Detect which cell encompasses the target text, then output its [X, Y] center coordinate. 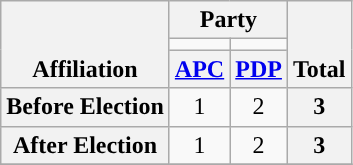
Affiliation [86, 44]
Before Election [86, 107]
Party [228, 20]
Total [319, 44]
APC [199, 69]
PDP [259, 69]
After Election [86, 145]
